For the text-containing cell, return its midpoint in (X, Y) coordinate format. 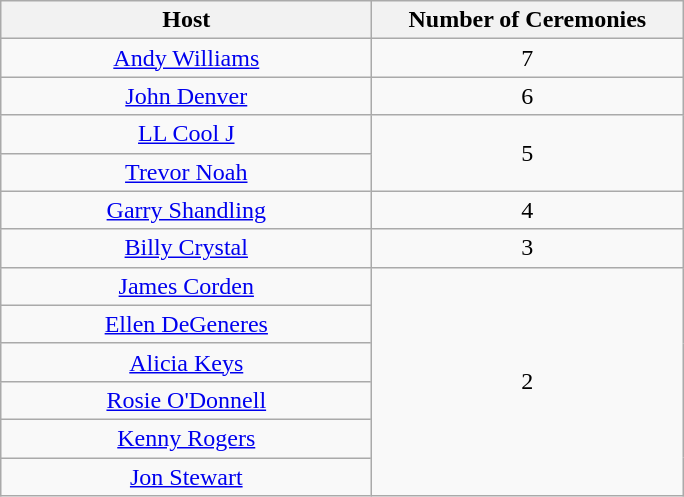
Trevor Noah (186, 172)
Jon Stewart (186, 477)
Andy Williams (186, 58)
4 (528, 210)
7 (528, 58)
LL Cool J (186, 134)
James Corden (186, 286)
Kenny Rogers (186, 438)
6 (528, 96)
Number of Ceremonies (528, 20)
Ellen DeGeneres (186, 324)
John Denver (186, 96)
Rosie O'Donnell (186, 400)
Billy Crystal (186, 248)
3 (528, 248)
Garry Shandling (186, 210)
Host (186, 20)
2 (528, 381)
5 (528, 153)
Alicia Keys (186, 362)
